Pinpoint the cell where the given text exists, returning its [x, y] midpoint coordinate. 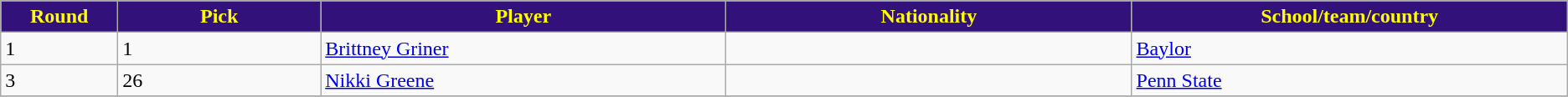
Penn State [1349, 80]
Brittney Griner [524, 48]
Nikki Greene [524, 80]
Round [59, 17]
3 [59, 80]
Player [524, 17]
School/team/country [1349, 17]
Baylor [1349, 48]
Pick [219, 17]
Nationality [929, 17]
26 [219, 80]
